Extract the (x, y) coordinate from the center of the cell holding the provided text.  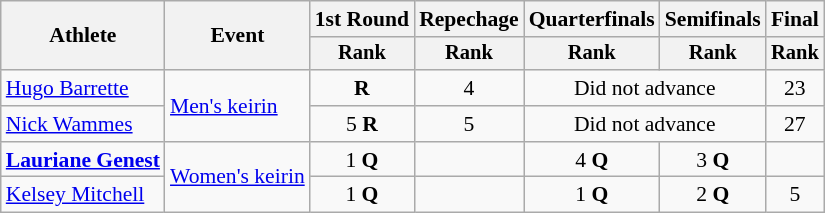
R (362, 88)
4 (469, 88)
Kelsey Mitchell (83, 195)
Semifinals (713, 19)
5 R (362, 124)
Athlete (83, 36)
Repechage (469, 19)
Hugo Barrette (83, 88)
3 Q (713, 160)
Lauriane Genest (83, 160)
1st Round (362, 19)
Women's keirin (238, 178)
Quarterfinals (592, 19)
23 (795, 88)
2 Q (713, 195)
27 (795, 124)
Men's keirin (238, 106)
4 Q (592, 160)
Event (238, 36)
Final (795, 19)
Nick Wammes (83, 124)
